Determine the [X, Y] coordinate at the center of the cell enclosing the given text.  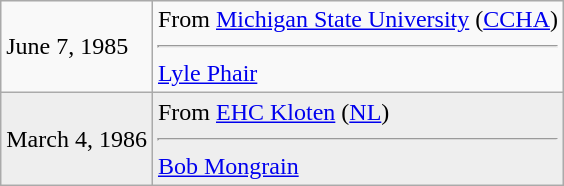
June 7, 1985 [77, 47]
March 4, 1986 [77, 139]
From Michigan State University (CCHA)Lyle Phair [358, 47]
From EHC Kloten (NL)Bob Mongrain [358, 139]
